For the text-containing cell, return its midpoint in [x, y] coordinate format. 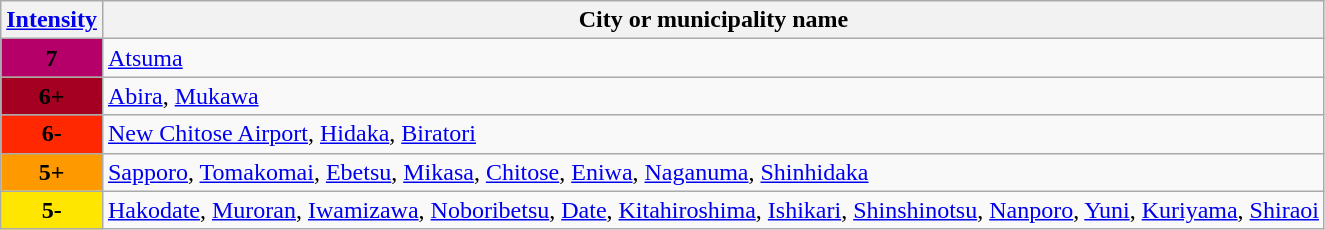
Abira, Mukawa [713, 96]
Hakodate, Muroran, Iwamizawa, Noboribetsu, Date, Kitahiroshima, Ishikari, Shinshinotsu, Nanporo, Yuni, Kuriyama, Shiraoi [713, 210]
Sapporo, Tomakomai, Ebetsu, Mikasa, Chitose, Eniwa, Naganuma, Shinhidaka [713, 172]
5+ [52, 172]
Atsuma [713, 58]
City or municipality name [713, 20]
7 [52, 58]
6- [52, 134]
5- [52, 210]
6+ [52, 96]
Intensity [52, 20]
New Chitose Airport, Hidaka, Biratori [713, 134]
